Output the (X, Y) coordinate of the center of the cell containing the given text.  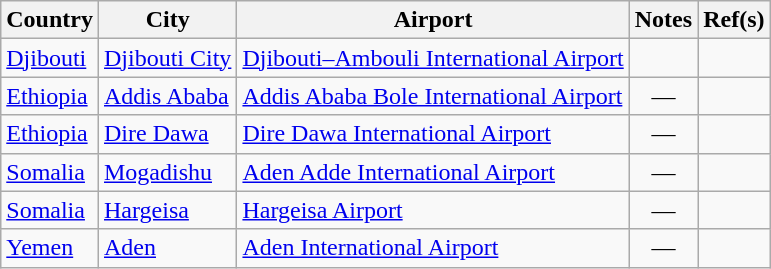
Aden Adde International Airport (433, 172)
Country (50, 20)
Djibouti City (167, 58)
Airport (433, 20)
Aden International Airport (433, 248)
Djibouti–Ambouli International Airport (433, 58)
Mogadishu (167, 172)
Djibouti (50, 58)
Yemen (50, 248)
Dire Dawa (167, 134)
Notes (663, 20)
Hargeisa Airport (433, 210)
Aden (167, 248)
Addis Ababa Bole International Airport (433, 96)
Hargeisa (167, 210)
Dire Dawa International Airport (433, 134)
Addis Ababa (167, 96)
City (167, 20)
Ref(s) (734, 20)
